Find where the given text appears and provide that cell's center as [X, Y] coordinate. 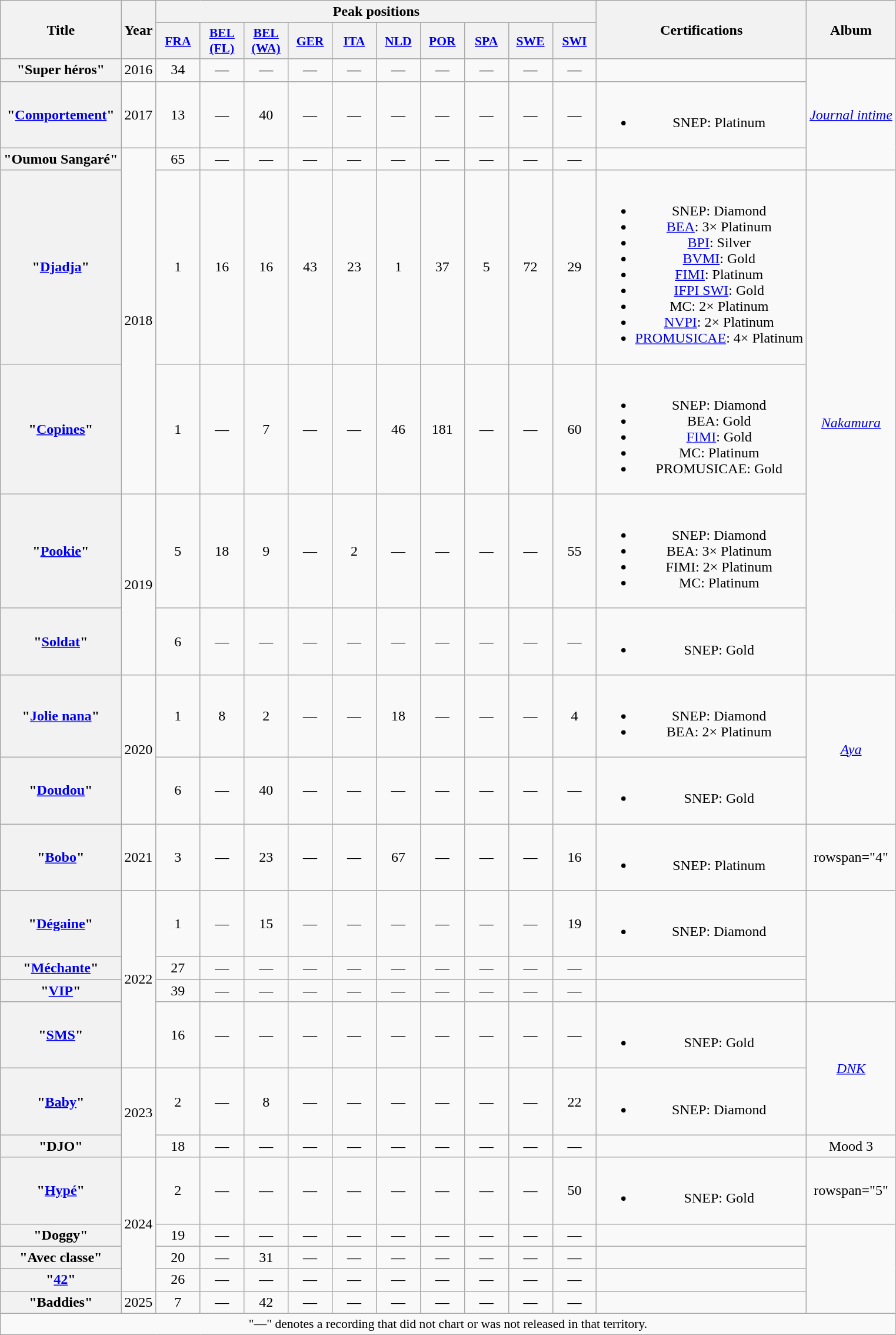
Nakamura [851, 423]
"Avec classe" [61, 1257]
22 [574, 1102]
"Comportement" [61, 114]
31 [266, 1257]
FRA [178, 41]
2019 [139, 584]
Peak positions [377, 12]
"Djadja" [61, 267]
"Oumou Sangaré" [61, 159]
50 [574, 1190]
"Jolie nana" [61, 716]
9 [266, 551]
"Bobo" [61, 857]
SWI [574, 41]
26 [178, 1280]
BEL(FL) [222, 41]
Aya [851, 749]
Year [139, 29]
67 [398, 857]
Journal intime [851, 114]
4 [574, 716]
"Baby" [61, 1102]
SNEP: DiamondBEA: 3× PlatinumFIMI: 2× PlatinumMC: Platinum [701, 551]
"42" [61, 1280]
72 [531, 267]
"Soldat" [61, 642]
SNEP: DiamondBEA: 2× Platinum [701, 716]
SNEP: DiamondBEA: GoldFIMI: GoldMC: PlatinumPROMUSICAE: Gold [701, 429]
20 [178, 1257]
37 [442, 267]
GER [311, 41]
46 [398, 429]
34 [178, 70]
2017 [139, 114]
55 [574, 551]
rowspan="4" [851, 857]
181 [442, 429]
"VIP" [61, 991]
"Doggy" [61, 1235]
"DJO" [61, 1146]
rowspan="5" [851, 1190]
2024 [139, 1224]
DNK [851, 1068]
3 [178, 857]
43 [311, 267]
Certifications [701, 29]
65 [178, 159]
"Dégaine" [61, 924]
"SMS" [61, 1035]
SWE [531, 41]
SPA [486, 41]
"Super héros" [61, 70]
42 [266, 1302]
BEL(WA) [266, 41]
2022 [139, 979]
POR [442, 41]
Album [851, 29]
SNEP: DiamondBEA: 3× PlatinumBPI: SilverBVMI: GoldFIMI: PlatinumIFPI SWI: GoldMC: 2× PlatinumNVPI: 2× PlatinumPROMUSICAE: 4× Platinum [701, 267]
NLD [398, 41]
15 [266, 924]
60 [574, 429]
2025 [139, 1302]
"Hypé" [61, 1190]
13 [178, 114]
"Pookie" [61, 551]
2023 [139, 1112]
2021 [139, 857]
Mood 3 [851, 1146]
"Méchante" [61, 968]
"—" denotes a recording that did not chart or was not released in that territory. [448, 1324]
"Baddies" [61, 1302]
2016 [139, 70]
"Doudou" [61, 790]
"Copines" [61, 429]
39 [178, 991]
27 [178, 968]
2018 [139, 321]
ITA [354, 41]
Title [61, 29]
29 [574, 267]
2020 [139, 749]
